Search for the cell housing the specified text and yield its [x, y] center coordinate. 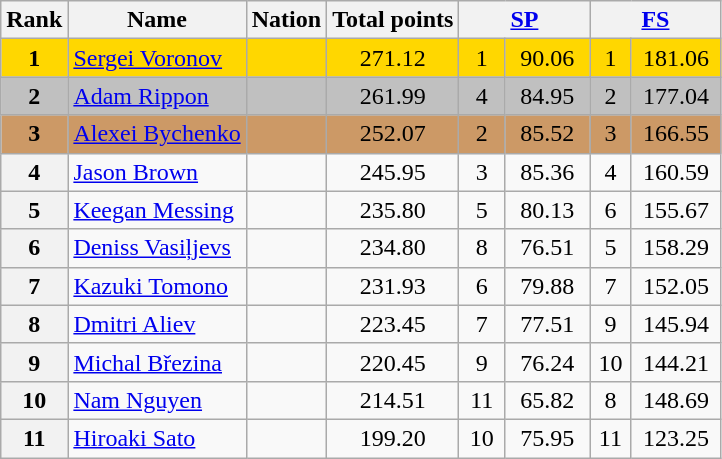
85.36 [548, 172]
144.21 [676, 362]
Sergei Voronov [157, 58]
214.51 [393, 400]
155.67 [676, 210]
123.25 [676, 438]
158.29 [676, 248]
77.51 [548, 324]
181.06 [676, 58]
SP [524, 20]
177.04 [676, 96]
Dmitri Aliev [157, 324]
Michal Březina [157, 362]
235.80 [393, 210]
Name [157, 20]
245.95 [393, 172]
145.94 [676, 324]
Jason Brown [157, 172]
84.95 [548, 96]
Deniss Vasiļjevs [157, 248]
Rank [34, 20]
148.69 [676, 400]
271.12 [393, 58]
80.13 [548, 210]
76.24 [548, 362]
79.88 [548, 286]
85.52 [548, 134]
234.80 [393, 248]
160.59 [676, 172]
261.99 [393, 96]
152.05 [676, 286]
65.82 [548, 400]
199.20 [393, 438]
76.51 [548, 248]
220.45 [393, 362]
Total points [393, 20]
Alexei Bychenko [157, 134]
Nam Nguyen [157, 400]
231.93 [393, 286]
Adam Rippon [157, 96]
Keegan Messing [157, 210]
Nation [286, 20]
166.55 [676, 134]
Hiroaki Sato [157, 438]
75.95 [548, 438]
90.06 [548, 58]
FS [656, 20]
252.07 [393, 134]
Kazuki Tomono [157, 286]
223.45 [393, 324]
